From the cell containing the given text, extract its center point as [X, Y] coordinate. 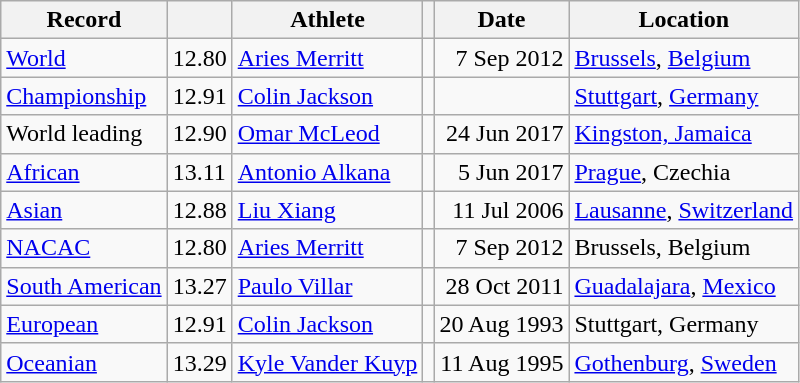
NACAC [84, 248]
World leading [84, 134]
Liu Xiang [328, 210]
13.29 [200, 362]
Omar McLeod [328, 134]
11 Aug 1995 [502, 362]
Championship [84, 96]
Oceanian [84, 362]
28 Oct 2011 [502, 286]
Guadalajara, Mexico [684, 286]
Date [502, 20]
Lausanne, Switzerland [684, 210]
11 Jul 2006 [502, 210]
African [84, 172]
Asian [84, 210]
World [84, 58]
13.11 [200, 172]
5 Jun 2017 [502, 172]
Kingston, Jamaica [684, 134]
Paulo Villar [328, 286]
Antonio Alkana [328, 172]
12.88 [200, 210]
20 Aug 1993 [502, 324]
Gothenburg, Sweden [684, 362]
Record [84, 20]
12.90 [200, 134]
13.27 [200, 286]
Location [684, 20]
24 Jun 2017 [502, 134]
Prague, Czechia [684, 172]
European [84, 324]
South American [84, 286]
Kyle Vander Kuyp [328, 362]
Athlete [328, 20]
